From the cell containing the given text, extract its center point as [X, Y] coordinate. 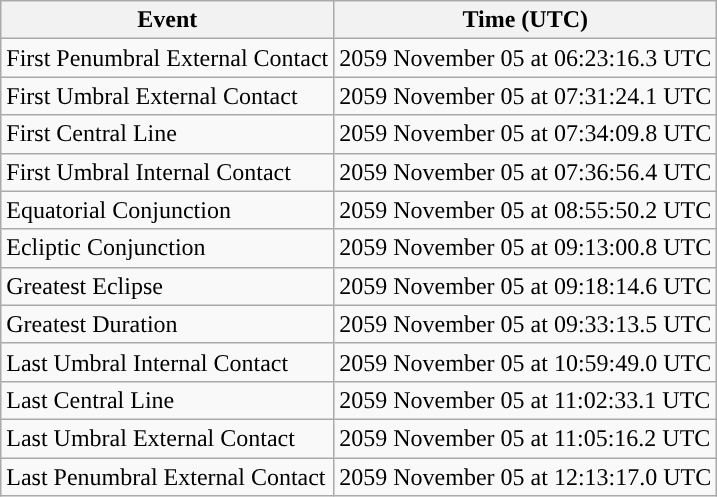
2059 November 05 at 11:02:33.1 UTC [526, 400]
First Penumbral External Contact [168, 58]
2059 November 05 at 12:13:17.0 UTC [526, 477]
Last Penumbral External Contact [168, 477]
First Umbral Internal Contact [168, 172]
Last Umbral Internal Contact [168, 362]
2059 November 05 at 07:34:09.8 UTC [526, 134]
First Central Line [168, 134]
2059 November 05 at 09:13:00.8 UTC [526, 248]
Ecliptic Conjunction [168, 248]
2059 November 05 at 07:36:56.4 UTC [526, 172]
Equatorial Conjunction [168, 210]
Last Central Line [168, 400]
Greatest Duration [168, 324]
Event [168, 20]
2059 November 05 at 08:55:50.2 UTC [526, 210]
2059 November 05 at 06:23:16.3 UTC [526, 58]
Greatest Eclipse [168, 286]
First Umbral External Contact [168, 96]
2059 November 05 at 07:31:24.1 UTC [526, 96]
Last Umbral External Contact [168, 438]
2059 November 05 at 09:33:13.5 UTC [526, 324]
2059 November 05 at 10:59:49.0 UTC [526, 362]
2059 November 05 at 09:18:14.6 UTC [526, 286]
2059 November 05 at 11:05:16.2 UTC [526, 438]
Time (UTC) [526, 20]
